From the cell containing the given text, extract its center point as [x, y] coordinate. 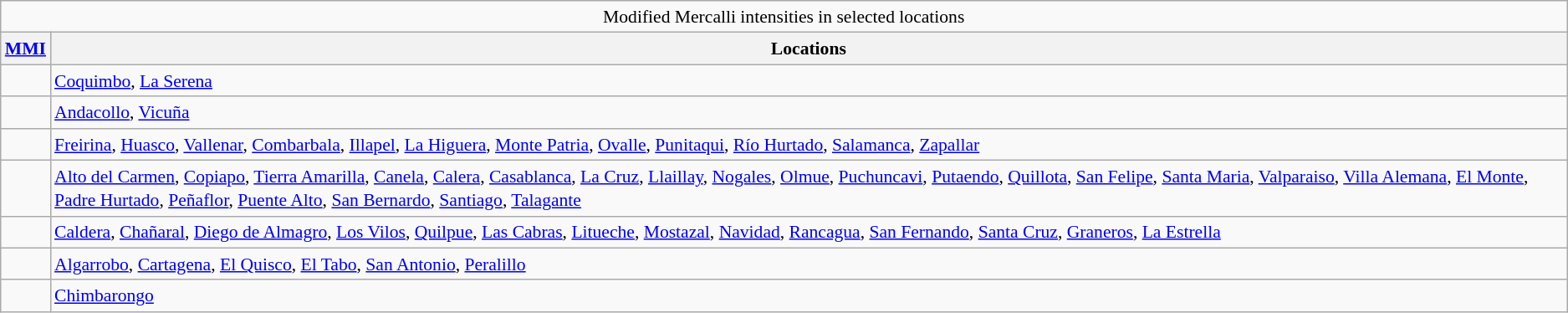
Chimbarongo [809, 296]
Andacollo, Vicuña [809, 113]
Freirina, Huasco, Vallenar, Combarbala, Illapel, La Higuera, Monte Patria, Ovalle, Punitaqui, Río Hurtado, Salamanca, Zapallar [809, 145]
Algarrobo, Cartagena, El Quisco, El Tabo, San Antonio, Peralillo [809, 264]
Coquimbo, La Serena [809, 81]
Modified Mercalli intensities in selected locations [784, 17]
Locations [809, 49]
MMI [25, 49]
